Detect which cell encompasses the target text, then output its (X, Y) center coordinate. 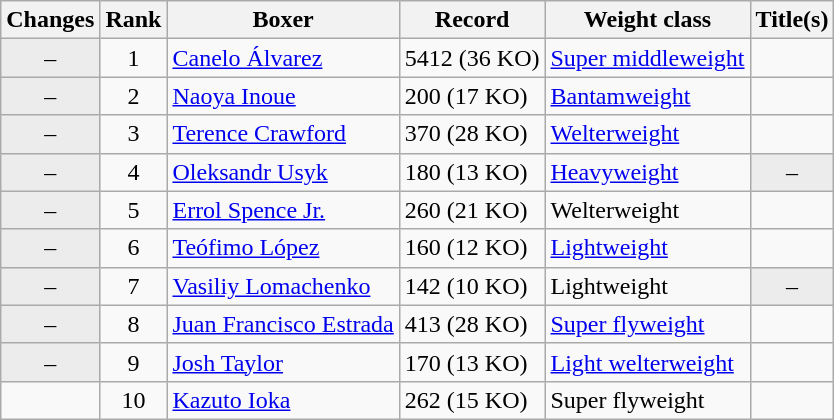
170 (13 KO) (472, 362)
142 (10 KO) (472, 286)
180 (13 KO) (472, 172)
Kazuto Ioka (283, 400)
262 (15 KO) (472, 400)
370 (28 KO) (472, 134)
Rank (134, 20)
9 (134, 362)
2 (134, 96)
413 (28 KO) (472, 324)
Vasiliy Lomachenko (283, 286)
8 (134, 324)
200 (17 KO) (472, 96)
1 (134, 58)
5 (134, 210)
6 (134, 248)
Bantamweight (648, 96)
Super middleweight (648, 58)
160 (12 KO) (472, 248)
260 (21 KO) (472, 210)
4 (134, 172)
5412 (36 KO) (472, 58)
Oleksandr Usyk (283, 172)
Canelo Álvarez (283, 58)
Heavyweight (648, 172)
7 (134, 286)
Naoya Inoue (283, 96)
Record (472, 20)
Terence Crawford (283, 134)
3 (134, 134)
Teófimo López (283, 248)
Juan Francisco Estrada (283, 324)
10 (134, 400)
Josh Taylor (283, 362)
Weight class (648, 20)
Light welterweight (648, 362)
Changes (50, 20)
Title(s) (792, 20)
Boxer (283, 20)
Errol Spence Jr. (283, 210)
